For the text-containing cell, return its midpoint in (X, Y) coordinate format. 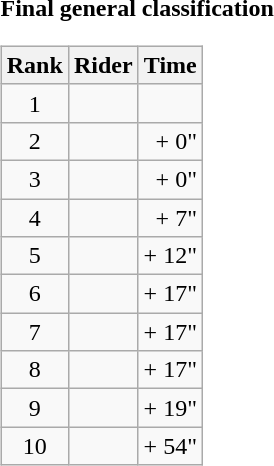
10 (34, 446)
7 (34, 332)
1 (34, 103)
Rider (103, 65)
+ 54" (170, 446)
8 (34, 370)
5 (34, 256)
Rank (34, 65)
6 (34, 294)
3 (34, 179)
+ 12" (170, 256)
2 (34, 141)
+ 19" (170, 408)
9 (34, 408)
4 (34, 217)
+ 7" (170, 217)
Time (170, 65)
